Output the (X, Y) coordinate of the center of the cell containing the given text.  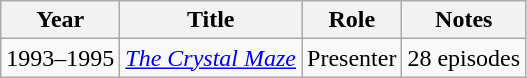
1993–1995 (60, 58)
The Crystal Maze (211, 58)
Title (211, 20)
Presenter (352, 58)
Role (352, 20)
Year (60, 20)
Notes (464, 20)
28 episodes (464, 58)
